Pinpoint the cell where the given text exists, returning its [x, y] midpoint coordinate. 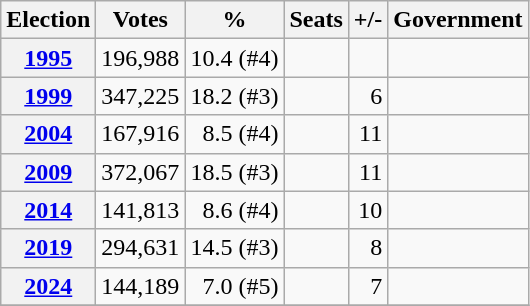
2014 [48, 210]
10 [368, 210]
+/- [368, 20]
8.5 (#4) [234, 134]
Seats [316, 20]
167,916 [140, 134]
2024 [48, 286]
% [234, 20]
8.6 (#4) [234, 210]
1999 [48, 96]
2009 [48, 172]
8 [368, 248]
18.2 (#3) [234, 96]
7.0 (#5) [234, 286]
10.4 (#4) [234, 58]
6 [368, 96]
196,988 [140, 58]
347,225 [140, 96]
Election [48, 20]
7 [368, 286]
Votes [140, 20]
141,813 [140, 210]
1995 [48, 58]
14.5 (#3) [234, 248]
2004 [48, 134]
144,189 [140, 286]
372,067 [140, 172]
2019 [48, 248]
294,631 [140, 248]
Government [458, 20]
18.5 (#3) [234, 172]
